Locate the cell with the specified text and output its (X, Y) center coordinate. 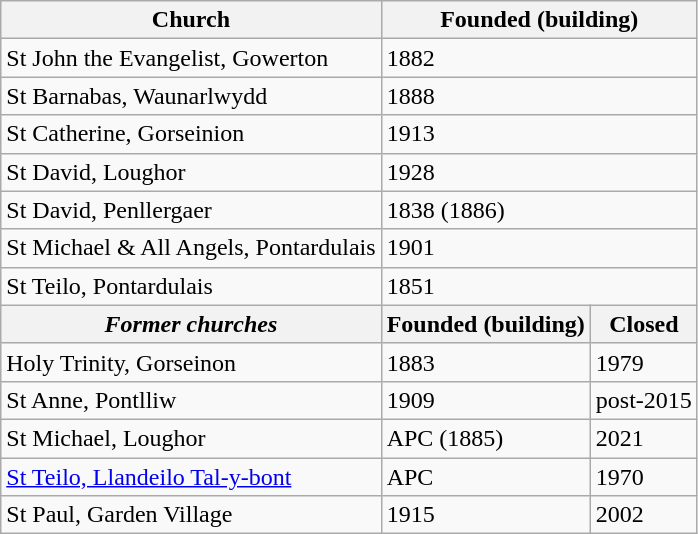
1909 (486, 400)
post-2015 (644, 400)
St Michael, Loughor (191, 438)
1851 (539, 286)
St Paul, Garden Village (191, 515)
St Barnabas, Waunarlwydd (191, 96)
2002 (644, 515)
Former churches (191, 324)
St Teilo, Llandeilo Tal-y-bont (191, 477)
1913 (539, 134)
St John the Evangelist, Gowerton (191, 58)
1888 (539, 96)
St Anne, Pontlliw (191, 400)
Church (191, 20)
Closed (644, 324)
2021 (644, 438)
APC (486, 477)
1882 (539, 58)
1915 (486, 515)
St David, Loughor (191, 172)
St Catherine, Gorseinion (191, 134)
St Michael & All Angels, Pontardulais (191, 248)
1883 (486, 362)
1901 (539, 248)
St David, Penllergaer (191, 210)
1970 (644, 477)
APC (1885) (486, 438)
St Teilo, Pontardulais (191, 286)
1928 (539, 172)
1979 (644, 362)
1838 (1886) (539, 210)
Holy Trinity, Gorseinon (191, 362)
